Return (X, Y) of the center of cell containing provided text 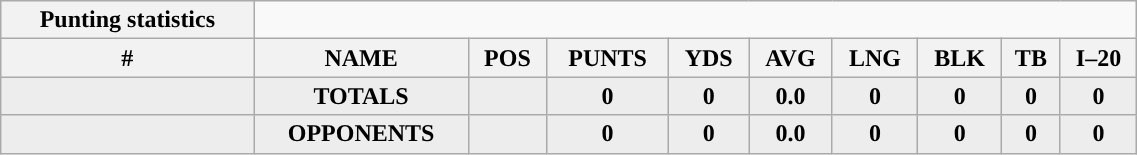
POS (507, 58)
BLK (960, 58)
YDS (709, 58)
NAME (361, 58)
# (128, 58)
LNG (875, 58)
I–20 (1098, 58)
TOTALS (361, 96)
PUNTS (608, 58)
OPPONENTS (361, 134)
Punting statistics (128, 20)
TB (1031, 58)
AVG (790, 58)
